Return [x, y] of the center of cell containing provided text 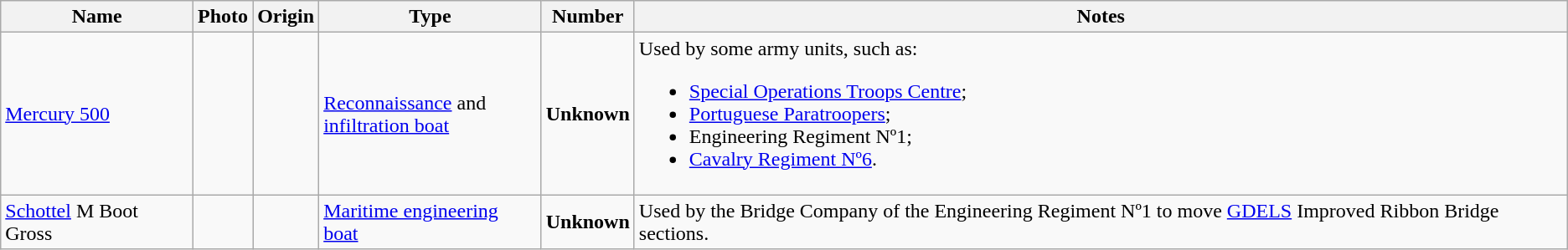
Number [588, 17]
Mercury 500 [97, 114]
Notes [1101, 17]
Schottel M Boot Gross [97, 222]
Origin [286, 17]
Name [97, 17]
Reconnaissance andinfiltration boat [431, 114]
Used by the Bridge Company of the Engineering Regiment Nº1 to move GDELS Improved Ribbon Bridge sections. [1101, 222]
Photo [223, 17]
Maritime engineering boat [431, 222]
Type [431, 17]
Used by some army units, such as:Special Operations Troops Centre;Portuguese Paratroopers;Engineering Regiment Nº1;Cavalry Regiment Nº6. [1101, 114]
